Capture the cell that displays the provided text and extract its [X, Y] central coordinate. 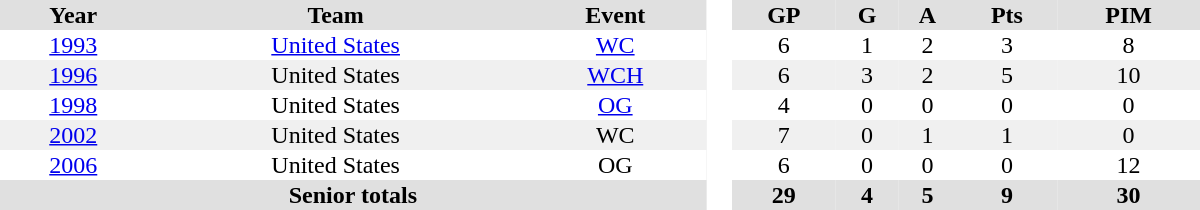
2002 [74, 135]
9 [1008, 195]
Event [616, 15]
GP [784, 15]
7 [784, 135]
10 [1128, 75]
Pts [1008, 15]
1998 [74, 105]
Team [336, 15]
8 [1128, 45]
1996 [74, 75]
29 [784, 195]
G [867, 15]
PIM [1128, 15]
Year [74, 15]
12 [1128, 165]
WCH [616, 75]
2006 [74, 165]
30 [1128, 195]
A [927, 15]
Senior totals [353, 195]
1993 [74, 45]
